Extract the [x, y] coordinate from the center of the cell holding the provided text.  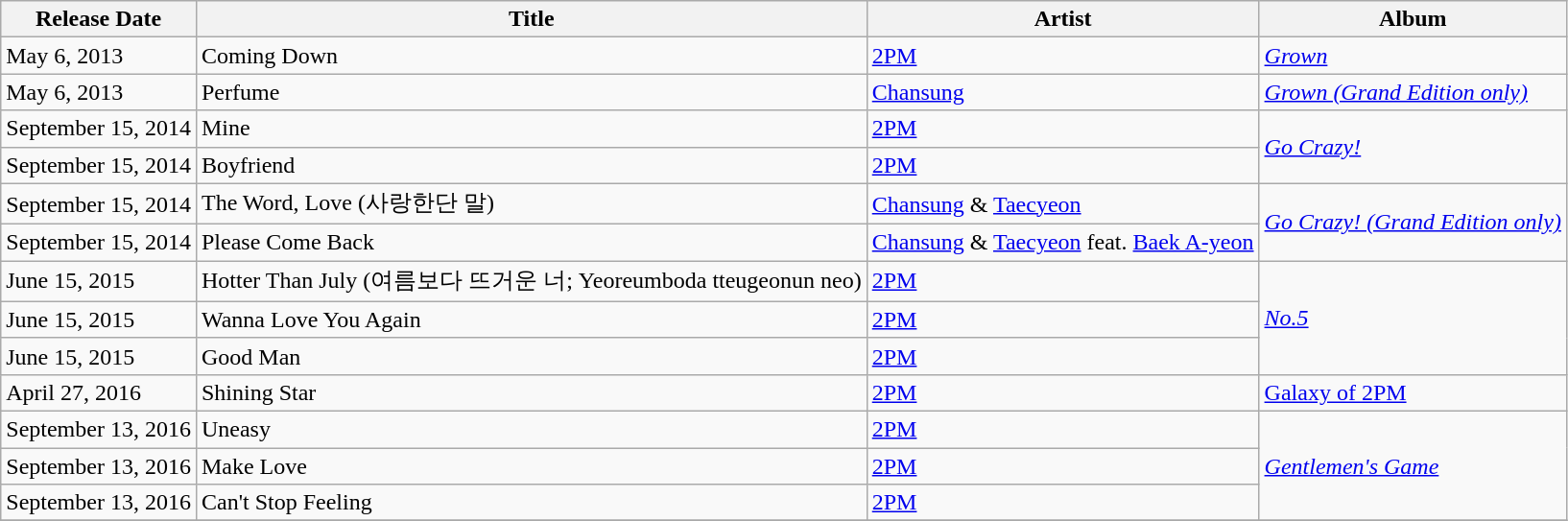
The Word, Love (사랑한단 말) [532, 203]
Chansung & Taecyeon [1063, 203]
Coming Down [532, 56]
Go Crazy! (Grand Edition only) [1413, 223]
Title [532, 19]
Hotter Than July (여름보다 뜨거운 너; Yeoreumboda tteugeonun neo) [532, 282]
Make Love [532, 465]
Album [1413, 19]
Galaxy of 2PM [1413, 392]
April 27, 2016 [99, 392]
Grown (Grand Edition only) [1413, 92]
Go Crazy! [1413, 147]
Wanna Love You Again [532, 320]
Artist [1063, 19]
Chansung [1063, 92]
No.5 [1413, 319]
Boyfriend [532, 165]
Good Man [532, 356]
Chansung & Taecyeon feat. Baek A-yeon [1063, 243]
Uneasy [532, 429]
Grown [1413, 56]
Can't Stop Feeling [532, 503]
Mine [532, 129]
Shining Star [532, 392]
Perfume [532, 92]
Release Date [99, 19]
Please Come Back [532, 243]
Gentlemen's Game [1413, 465]
